Capture the cell that displays the provided text and extract its [x, y] central coordinate. 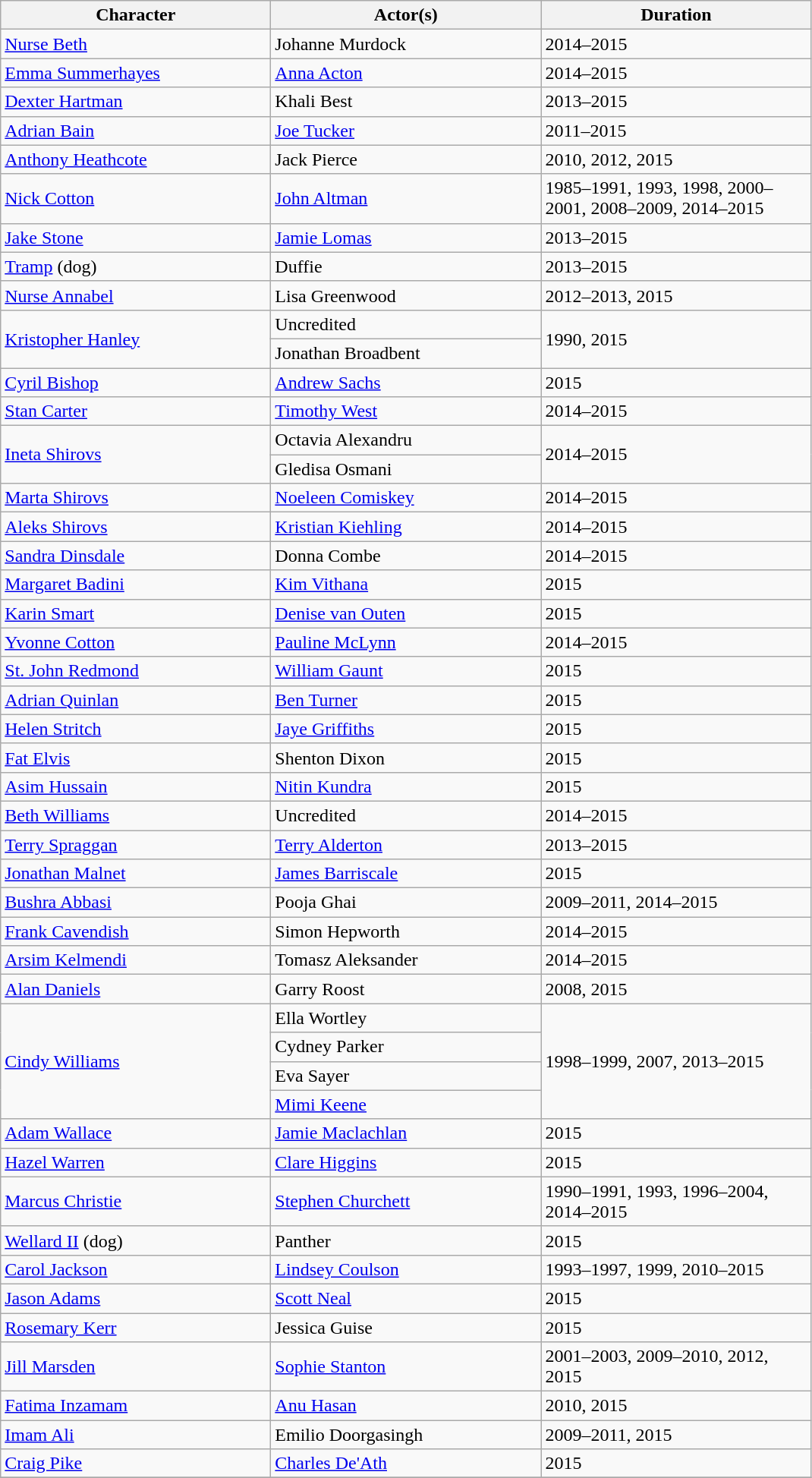
2009–2011, 2014–2015 [676, 903]
Octavia Alexandru [406, 440]
Karin Smart [136, 613]
Beth Williams [136, 815]
Lisa Greenwood [406, 295]
Donna Combe [406, 556]
Sophie Stanton [406, 1366]
Pauline McLynn [406, 642]
Nurse Annabel [136, 295]
Terry Alderton [406, 845]
Aleks Shirovs [136, 527]
Garry Roost [406, 989]
Nick Cotton [136, 199]
Stan Carter [136, 411]
2001–2003, 2009–2010, 2012, 2015 [676, 1366]
Lindsey Coulson [406, 1269]
1990, 2015 [676, 339]
Adrian Quinlan [136, 700]
2010, 2012, 2015 [676, 159]
Kristian Kiehling [406, 527]
Adrian Bain [136, 131]
Charles De'Ath [406, 1464]
Shenton Dixon [406, 758]
Anna Acton [406, 73]
Adam Wallace [136, 1133]
Marcus Christie [136, 1201]
1998–1999, 2007, 2013–2015 [676, 1061]
James Barriscale [406, 874]
Tomasz Aleksander [406, 960]
Kim Vithana [406, 585]
Nurse Beth [136, 44]
Ella Wortley [406, 1018]
Jaye Griffiths [406, 729]
Jonathan Broadbent [406, 353]
Carol Jackson [136, 1269]
Mimi Keene [406, 1105]
Simon Hepworth [406, 931]
Yvonne Cotton [136, 642]
Rosemary Kerr [136, 1328]
2010, 2015 [676, 1406]
Emilio Doorgasingh [406, 1435]
Tramp (dog) [136, 266]
2012–2013, 2015 [676, 295]
Johanne Murdock [406, 44]
Nitin Kundra [406, 786]
Marta Shirovs [136, 498]
2008, 2015 [676, 989]
Duffie [406, 266]
Khali Best [406, 102]
Dexter Hartman [136, 102]
Jessica Guise [406, 1328]
Panther [406, 1240]
Alan Daniels [136, 989]
John Altman [406, 199]
Terry Spraggan [136, 845]
Sandra Dinsdale [136, 556]
Craig Pike [136, 1464]
Actor(s) [406, 15]
Arsim Kelmendi [136, 960]
2009–2011, 2015 [676, 1435]
Ineta Shirovs [136, 455]
Stephen Churchett [406, 1201]
Bushra Abbasi [136, 903]
Andrew Sachs [406, 382]
Jake Stone [136, 238]
Kristopher Hanley [136, 339]
Hazel Warren [136, 1162]
Asim Hussain [136, 786]
Pooja Ghai [406, 903]
Jack Pierce [406, 159]
Fat Elvis [136, 758]
Margaret Badini [136, 585]
2011–2015 [676, 131]
Imam Ali [136, 1435]
Jonathan Malnet [136, 874]
Eva Sayer [406, 1076]
Cyril Bishop [136, 382]
William Gaunt [406, 671]
Wellard II (dog) [136, 1240]
Jason Adams [136, 1298]
Helen Stritch [136, 729]
Noeleen Comiskey [406, 498]
1985–1991, 1993, 1998, 2000–2001, 2008–2009, 2014–2015 [676, 199]
Ben Turner [406, 700]
Cindy Williams [136, 1061]
Gledisa Osmani [406, 469]
Joe Tucker [406, 131]
Anu Hasan [406, 1406]
Anthony Heathcote [136, 159]
Duration [676, 15]
St. John Redmond [136, 671]
Timothy West [406, 411]
Scott Neal [406, 1298]
1993–1997, 1999, 2010–2015 [676, 1269]
Frank Cavendish [136, 931]
Denise van Outen [406, 613]
Jamie Lomas [406, 238]
Character [136, 15]
Jamie Maclachlan [406, 1133]
Clare Higgins [406, 1162]
Emma Summerhayes [136, 73]
Fatima Inzamam [136, 1406]
Jill Marsden [136, 1366]
1990–1991, 1993, 1996–2004, 2014–2015 [676, 1201]
Cydney Parker [406, 1047]
